Locate the cell with the specified text and output its [x, y] center coordinate. 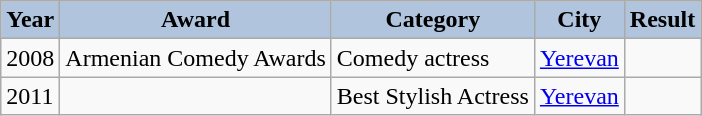
City [579, 20]
Year [30, 20]
Best Stylish Actress [432, 96]
Category [432, 20]
Armenian Comedy Awards [196, 58]
2011 [30, 96]
Result [662, 20]
Comedy actress [432, 58]
Award [196, 20]
2008 [30, 58]
